From the cell containing the given text, extract its center point as [x, y] coordinate. 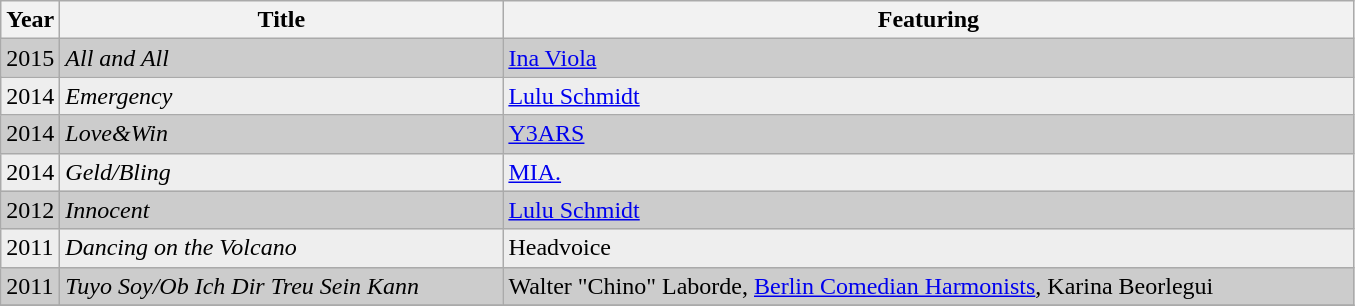
Ina Viola [928, 58]
Year [30, 20]
Emergency [282, 96]
Featuring [928, 20]
All and All [282, 58]
Headvoice [928, 248]
Walter "Chino" Laborde, Berlin Comedian Harmonists, Karina Beorlegui [928, 286]
Dancing on the Volcano [282, 248]
MIA. [928, 172]
Innocent [282, 210]
Geld/Bling [282, 172]
Y3ARS [928, 134]
2015 [30, 58]
Tuyo Soy/Ob Ich Dir Treu Sein Kann [282, 286]
Love&Win [282, 134]
Title [282, 20]
2012 [30, 210]
